Pinpoint the cell where the given text exists, returning its (X, Y) midpoint coordinate. 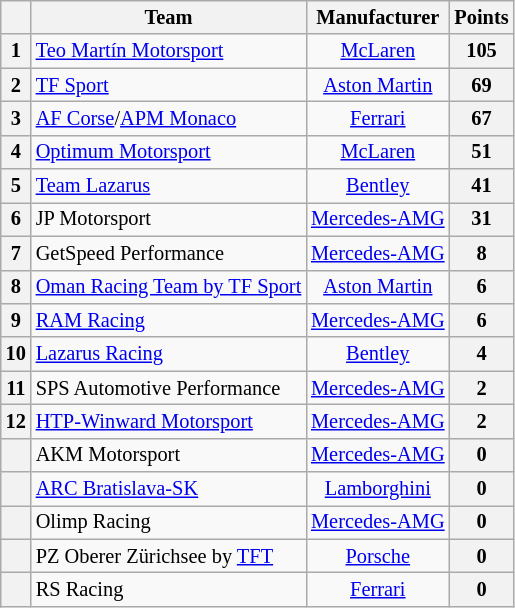
ARC Bratislava-SK (168, 489)
HTP-Winward Motorsport (168, 421)
SPS Automotive Performance (168, 388)
TF Sport (168, 85)
Porsche (378, 556)
7 (16, 253)
Team (168, 17)
Points (481, 17)
3 (16, 118)
Optimum Motorsport (168, 152)
10 (16, 354)
Manufacturer (378, 17)
JP Motorsport (168, 219)
AF Corse/APM Monaco (168, 118)
Team Lazarus (168, 186)
51 (481, 152)
RAM Racing (168, 320)
Olimp Racing (168, 522)
12 (16, 421)
PZ Oberer Zürichsee by TFT (168, 556)
9 (16, 320)
1 (16, 51)
AKM Motorsport (168, 455)
69 (481, 85)
GetSpeed Performance (168, 253)
RS Racing (168, 589)
Oman Racing Team by TF Sport (168, 287)
105 (481, 51)
Teo Martín Motorsport (168, 51)
Lamborghini (378, 489)
67 (481, 118)
5 (16, 186)
Lazarus Racing (168, 354)
11 (16, 388)
41 (481, 186)
31 (481, 219)
